Provide the (x, y) coordinate of the cell's center where the given text is located.  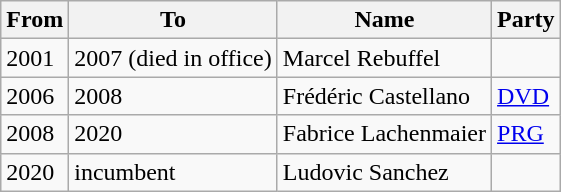
incumbent (174, 172)
Frédéric Castellano (384, 96)
DVD (526, 96)
2006 (35, 96)
Marcel Rebuffel (384, 58)
PRG (526, 134)
Party (526, 20)
From (35, 20)
To (174, 20)
Name (384, 20)
2001 (35, 58)
Ludovic Sanchez (384, 172)
2007 (died in office) (174, 58)
Fabrice Lachenmaier (384, 134)
